Pinpoint the cell where the given text exists, returning its [x, y] midpoint coordinate. 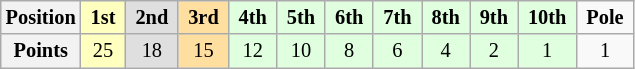
5th [301, 17]
9th [494, 17]
1st [104, 17]
12 [253, 51]
10th [547, 17]
4 [446, 51]
2 [494, 51]
6 [397, 51]
25 [104, 51]
7th [397, 17]
Points [41, 51]
6th [349, 17]
10 [301, 51]
3rd [203, 17]
15 [203, 51]
2nd [152, 17]
Pole [604, 17]
8th [446, 17]
18 [152, 51]
Position [41, 17]
4th [253, 17]
8 [349, 51]
